Return the [X, Y] coordinate for the center point of the cell that contains the specified text.  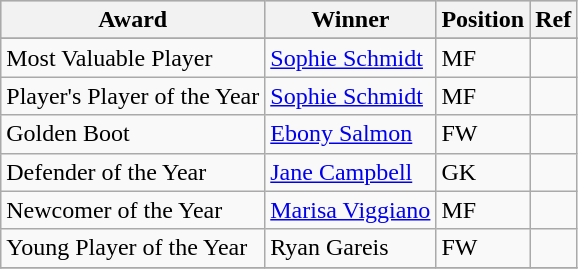
Newcomer of the Year [133, 210]
GK [483, 172]
Young Player of the Year [133, 248]
Ryan Gareis [350, 248]
Defender of the Year [133, 172]
Winner [350, 20]
Ref [554, 20]
Marisa Viggiano [350, 210]
Award [133, 20]
Golden Boot [133, 134]
Jane Campbell [350, 172]
Player's Player of the Year [133, 96]
Most Valuable Player [133, 58]
Position [483, 20]
Ebony Salmon [350, 134]
